For the text-containing cell, return its midpoint in [X, Y] coordinate format. 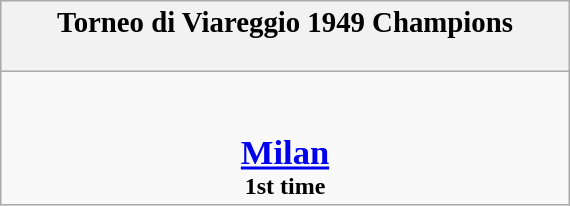
Torneo di Viareggio 1949 Champions [284, 36]
Milan1st time [284, 138]
